Locate the cell with the specified text and output its (X, Y) center coordinate. 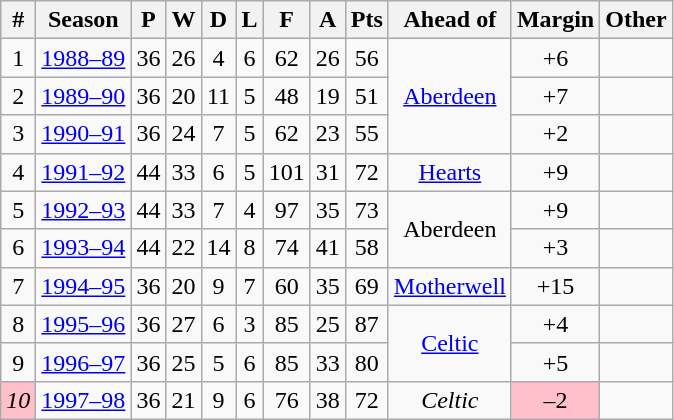
Season (84, 20)
14 (218, 248)
97 (286, 210)
P (148, 20)
87 (366, 324)
A (328, 20)
1996–97 (84, 362)
Hearts (450, 172)
21 (184, 400)
Motherwell (450, 286)
+4 (555, 324)
41 (328, 248)
+6 (555, 58)
Margin (555, 20)
1990–91 (84, 134)
+2 (555, 134)
1995–96 (84, 324)
1992–93 (84, 210)
51 (366, 96)
1994–95 (84, 286)
+15 (555, 286)
55 (366, 134)
Ahead of (450, 20)
# (18, 20)
1988–89 (84, 58)
D (218, 20)
76 (286, 400)
Other (636, 20)
73 (366, 210)
–2 (555, 400)
L (250, 20)
W (184, 20)
23 (328, 134)
58 (366, 248)
101 (286, 172)
+7 (555, 96)
48 (286, 96)
+3 (555, 248)
F (286, 20)
38 (328, 400)
60 (286, 286)
56 (366, 58)
22 (184, 248)
+5 (555, 362)
31 (328, 172)
Pts (366, 20)
69 (366, 286)
1997–98 (84, 400)
80 (366, 362)
1989–90 (84, 96)
1991–92 (84, 172)
19 (328, 96)
24 (184, 134)
11 (218, 96)
1 (18, 58)
2 (18, 96)
10 (18, 400)
27 (184, 324)
1993–94 (84, 248)
74 (286, 248)
